Locate the cell with the specified text and output its (x, y) center coordinate. 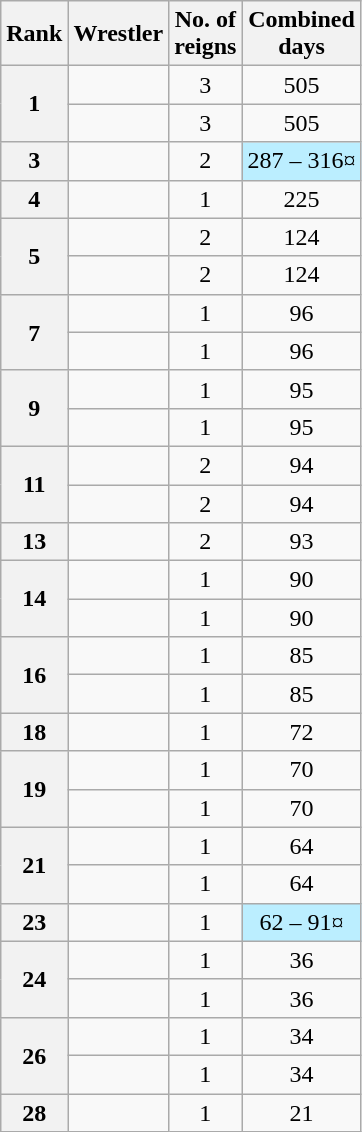
Wrestler (118, 34)
16 (34, 675)
23 (34, 922)
4 (34, 199)
62 – 91¤ (302, 922)
72 (302, 732)
225 (302, 199)
7 (34, 332)
93 (302, 542)
14 (34, 599)
24 (34, 979)
13 (34, 542)
19 (34, 789)
9 (34, 408)
287 – 316¤ (302, 161)
Rank (34, 34)
No. ofreigns (206, 34)
28 (34, 1113)
26 (34, 1055)
18 (34, 732)
11 (34, 484)
5 (34, 256)
Combineddays (302, 34)
